Detect which cell encompasses the target text, then output its (x, y) center coordinate. 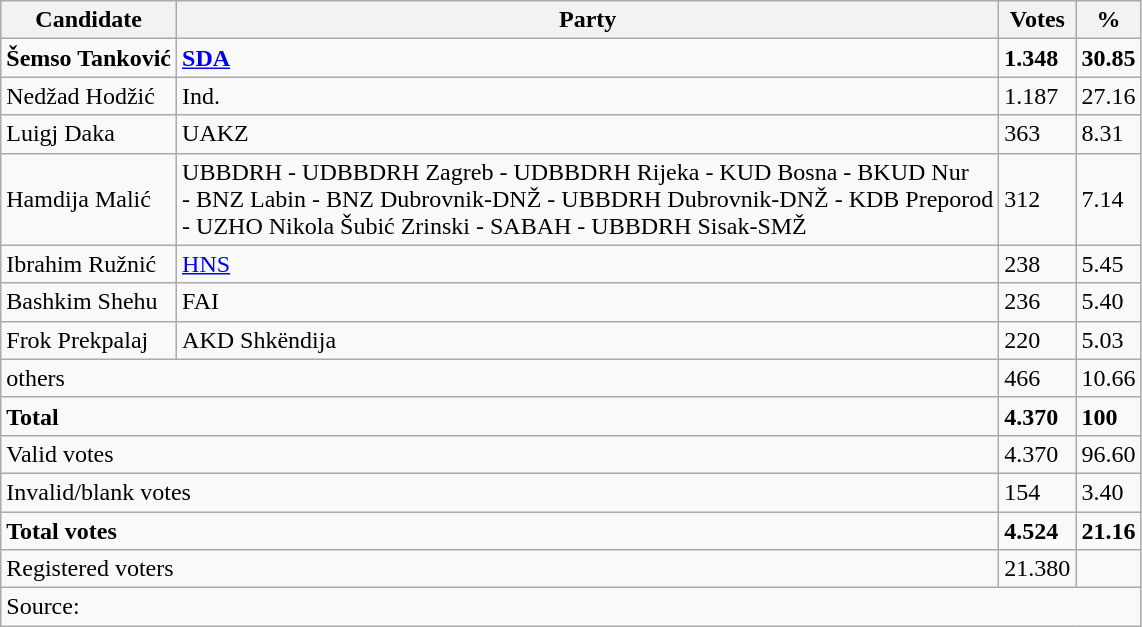
1.187 (1038, 96)
5.40 (1108, 302)
5.03 (1108, 340)
SDA (588, 58)
Bashkim Shehu (89, 302)
AKD Shkëndija (588, 340)
238 (1038, 264)
HNS (588, 264)
Source: (571, 607)
7.14 (1108, 199)
FAI (588, 302)
Candidate (89, 20)
Ind. (588, 96)
Šemso Tanković (89, 58)
Frok Prekpalaj (89, 340)
8.31 (1108, 134)
3.40 (1108, 492)
Registered voters (500, 569)
220 (1038, 340)
Total (500, 416)
236 (1038, 302)
21.380 (1038, 569)
Total votes (500, 531)
363 (1038, 134)
466 (1038, 378)
154 (1038, 492)
312 (1038, 199)
% (1108, 20)
10.66 (1108, 378)
Ibrahim Ružnić (89, 264)
Luigj Daka (89, 134)
UAKZ (588, 134)
96.60 (1108, 454)
Hamdija Malić (89, 199)
1.348 (1038, 58)
27.16 (1108, 96)
100 (1108, 416)
Votes (1038, 20)
Valid votes (500, 454)
21.16 (1108, 531)
Party (588, 20)
5.45 (1108, 264)
30.85 (1108, 58)
Nedžad Hodžić (89, 96)
others (500, 378)
Invalid/blank votes (500, 492)
4.524 (1038, 531)
